Provide the [x, y] coordinate of the cell's center where the given text is located.  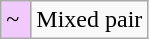
~ [16, 20]
Mixed pair [90, 20]
